From the cell containing the given text, extract its center point as (x, y) coordinate. 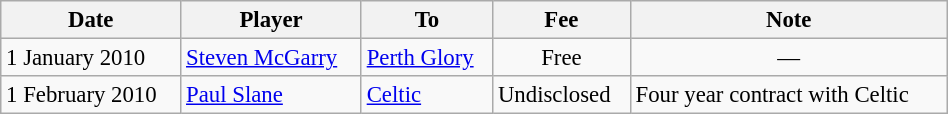
1 February 2010 (91, 95)
Free (562, 58)
Paul Slane (272, 95)
To (426, 20)
1 January 2010 (91, 58)
Date (91, 20)
Perth Glory (426, 58)
Steven McGarry (272, 58)
Undisclosed (562, 95)
Player (272, 20)
Note (788, 20)
Celtic (426, 95)
Fee (562, 20)
Four year contract with Celtic (788, 95)
— (788, 58)
